Locate the cell with the specified text and output its (x, y) center coordinate. 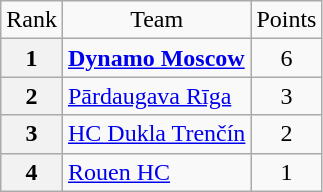
HC Dukla Trenčín (156, 134)
Pārdaugava Rīga (156, 96)
Rouen HC (156, 172)
Dynamo Moscow (156, 58)
4 (32, 172)
6 (286, 58)
Points (286, 20)
Team (156, 20)
Rank (32, 20)
